Return [x, y] of the center of cell containing provided text 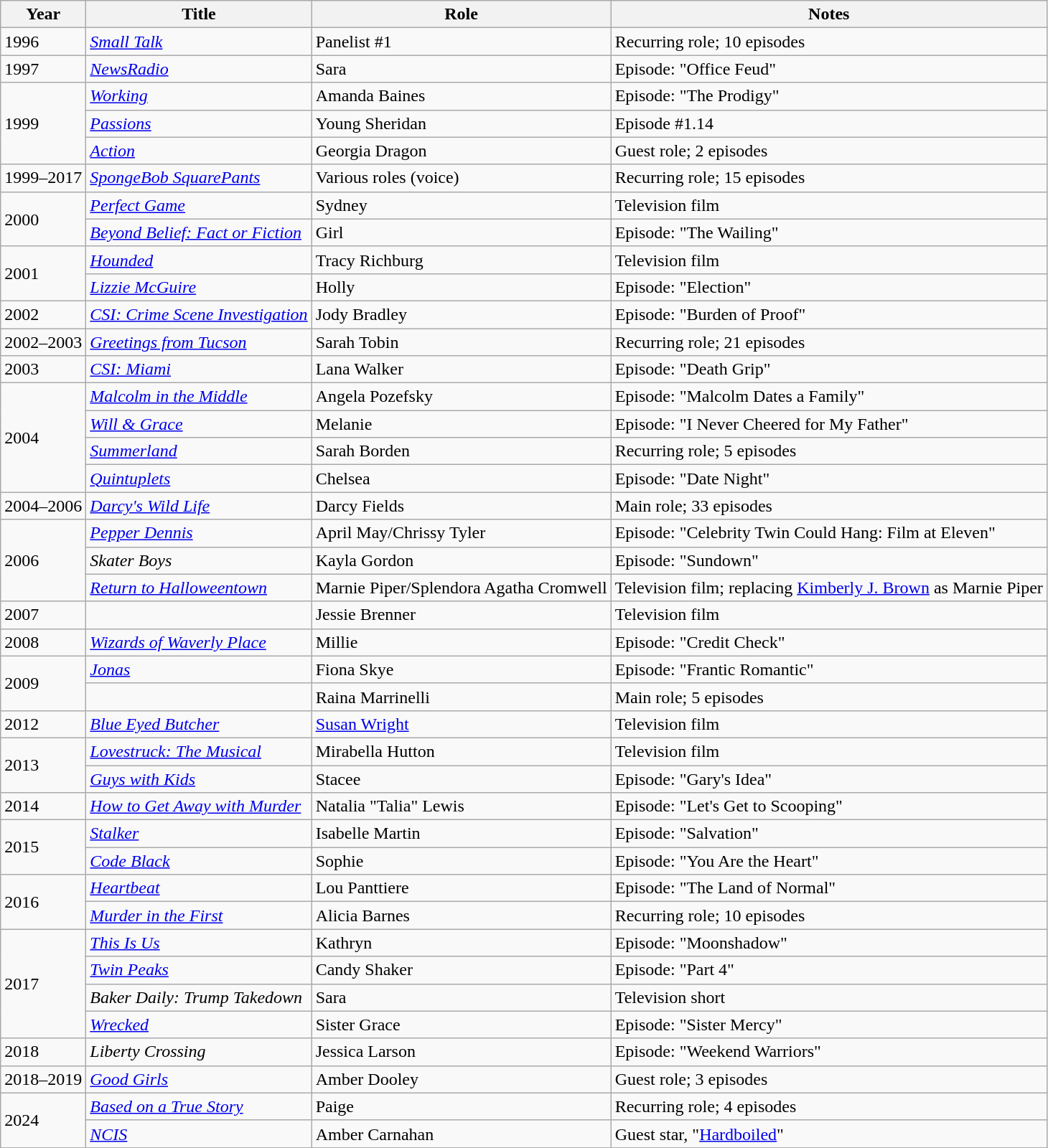
Episode: "Let's Get to Scooping" [828, 806]
Episode: "Moonshadow" [828, 943]
This Is Us [199, 943]
Perfect Game [199, 205]
Guest role; 3 episodes [828, 1079]
Young Sheridan [461, 123]
Stalker [199, 834]
Darcy's Wild Life [199, 506]
April May/Chrissy Tyler [461, 533]
Episode: "Burden of Proof" [828, 314]
Episode: "You Are the Heart" [828, 861]
2014 [43, 806]
Skater Boys [199, 560]
2006 [43, 560]
Episode: "Gary's Idea" [828, 778]
Chelsea [461, 479]
Blue Eyed Butcher [199, 724]
Raina Marrinelli [461, 697]
Beyond Belief: Fact or Fiction [199, 232]
Recurring role; 15 episodes [828, 178]
Guest role; 2 episodes [828, 151]
Georgia Dragon [461, 151]
Kathryn [461, 943]
Wrecked [199, 1025]
Good Girls [199, 1079]
Panelist #1 [461, 42]
Lizzie McGuire [199, 287]
Episode: "Office Feud" [828, 69]
2002–2003 [43, 342]
2016 [43, 902]
Millie [461, 642]
2012 [43, 724]
Lovestruck: The Musical [199, 751]
Episode: "I Never Cheered for My Father" [828, 424]
Jody Bradley [461, 314]
Episode #1.14 [828, 123]
Mirabella Hutton [461, 751]
Episode: "The Wailing" [828, 232]
2017 [43, 984]
Amber Carnahan [461, 1134]
Episode: "Salvation" [828, 834]
Will & Grace [199, 424]
Various roles (voice) [461, 178]
Episode: "Malcolm Dates a Family" [828, 397]
Jonas [199, 669]
SpongeBob SquarePants [199, 178]
2018–2019 [43, 1079]
Paige [461, 1106]
Episode: "Sundown" [828, 560]
Summerland [199, 451]
Angela Pozefsky [461, 397]
Year [43, 14]
Episode: "Date Night" [828, 479]
NCIS [199, 1134]
Action [199, 151]
Heartbeat [199, 888]
Recurring role; 4 episodes [828, 1106]
2004–2006 [43, 506]
Television film; replacing Kimberly J. Brown as Marnie Piper [828, 588]
CSI: Miami [199, 370]
Jessica Larson [461, 1052]
Sydney [461, 205]
2000 [43, 219]
Sarah Borden [461, 451]
Working [199, 96]
Pepper Dennis [199, 533]
Alicia Barnes [461, 916]
Quintuplets [199, 479]
Amber Dooley [461, 1079]
2008 [43, 642]
Episode: "Weekend Warriors" [828, 1052]
2001 [43, 273]
2018 [43, 1052]
Tracy Richburg [461, 260]
Role [461, 14]
Darcy Fields [461, 506]
Sophie [461, 861]
Based on a True Story [199, 1106]
2003 [43, 370]
How to Get Away with Murder [199, 806]
Hounded [199, 260]
Amanda Baines [461, 96]
Holly [461, 287]
2024 [43, 1120]
Recurring role; 5 episodes [828, 451]
Main role; 33 episodes [828, 506]
2002 [43, 314]
CSI: Crime Scene Investigation [199, 314]
Natalia "Talia" Lewis [461, 806]
Lana Walker [461, 370]
Stacee [461, 778]
1996 [43, 42]
Episode: "The Prodigy" [828, 96]
Episode: "Election" [828, 287]
Guest star, "Hardboiled" [828, 1134]
Murder in the First [199, 916]
Candy Shaker [461, 970]
1999–2017 [43, 178]
Liberty Crossing [199, 1052]
2013 [43, 765]
Recurring role; 21 episodes [828, 342]
2009 [43, 683]
Fiona Skye [461, 669]
Baker Daily: Trump Takedown [199, 997]
2007 [43, 615]
Greetings from Tucson [199, 342]
Episode: "Sister Mercy" [828, 1025]
Return to Halloweentown [199, 588]
Television short [828, 997]
Sarah Tobin [461, 342]
Melanie [461, 424]
Wizards of Waverly Place [199, 642]
NewsRadio [199, 69]
Sister Grace [461, 1025]
Episode: "Frantic Romantic" [828, 669]
Code Black [199, 861]
2015 [43, 847]
2004 [43, 438]
Episode: "Death Grip" [828, 370]
Girl [461, 232]
Passions [199, 123]
1997 [43, 69]
Episode: "Celebrity Twin Could Hang: Film at Eleven" [828, 533]
Episode: "The Land of Normal" [828, 888]
Lou Panttiere [461, 888]
Susan Wright [461, 724]
Isabelle Martin [461, 834]
Kayla Gordon [461, 560]
Small Talk [199, 42]
Jessie Brenner [461, 615]
Episode: "Part 4" [828, 970]
Guys with Kids [199, 778]
Twin Peaks [199, 970]
Title [199, 14]
Notes [828, 14]
Main role; 5 episodes [828, 697]
Marnie Piper/Splendora Agatha Cromwell [461, 588]
Malcolm in the Middle [199, 397]
1999 [43, 123]
Episode: "Credit Check" [828, 642]
